Output the [x, y] coordinate of the center of the cell containing the given text.  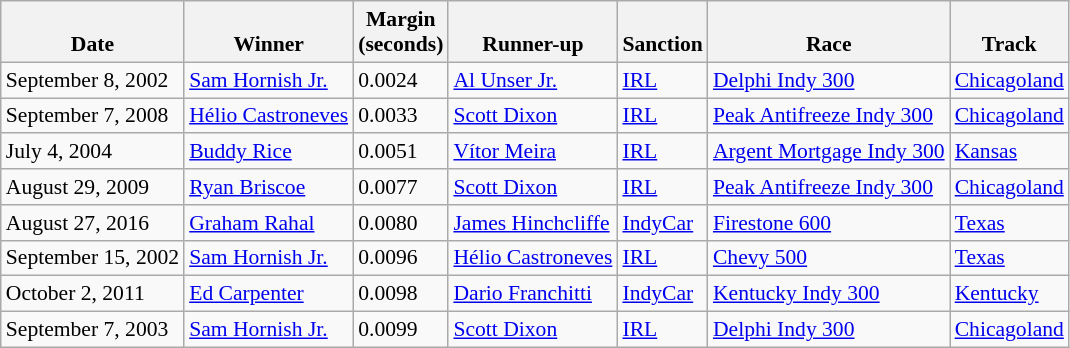
Sanction [662, 32]
Firestone 600 [829, 223]
0.0098 [400, 294]
September 15, 2002 [92, 258]
Kansas [1010, 152]
Vítor Meira [532, 152]
James Hinchcliffe [532, 223]
0.0099 [400, 330]
0.0051 [400, 152]
September 7, 2003 [92, 330]
August 27, 2016 [92, 223]
Runner-up [532, 32]
October 2, 2011 [92, 294]
Buddy Rice [268, 152]
0.0033 [400, 116]
Margin(seconds) [400, 32]
Kentucky [1010, 294]
Winner [268, 32]
Kentucky Indy 300 [829, 294]
Ed Carpenter [268, 294]
0.0077 [400, 187]
Dario Franchitti [532, 294]
Argent Mortgage Indy 300 [829, 152]
0.0080 [400, 223]
Chevy 500 [829, 258]
0.0024 [400, 80]
Ryan Briscoe [268, 187]
Track [1010, 32]
August 29, 2009 [92, 187]
Al Unser Jr. [532, 80]
September 8, 2002 [92, 80]
September 7, 2008 [92, 116]
Graham Rahal [268, 223]
July 4, 2004 [92, 152]
0.0096 [400, 258]
Date [92, 32]
Race [829, 32]
